Output the (X, Y) coordinate of the center of the cell containing the given text.  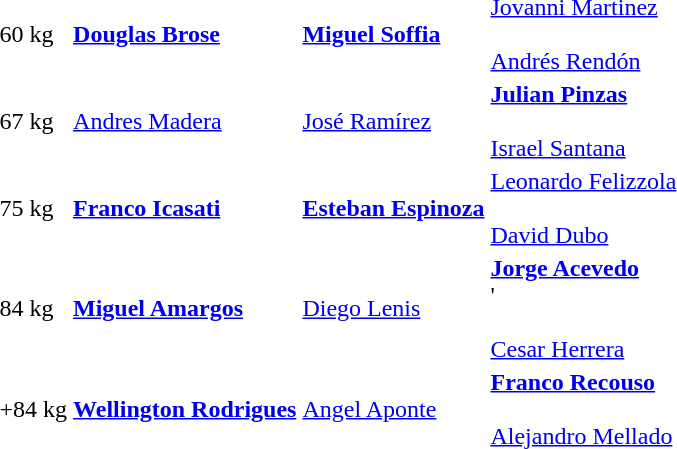
Miguel Amargos (185, 308)
José Ramírez (394, 121)
Andres Madera (185, 121)
Franco Icasati (185, 208)
Diego Lenis (394, 308)
Esteban Espinoza (394, 208)
